Return [X, Y] of the center of cell containing provided text 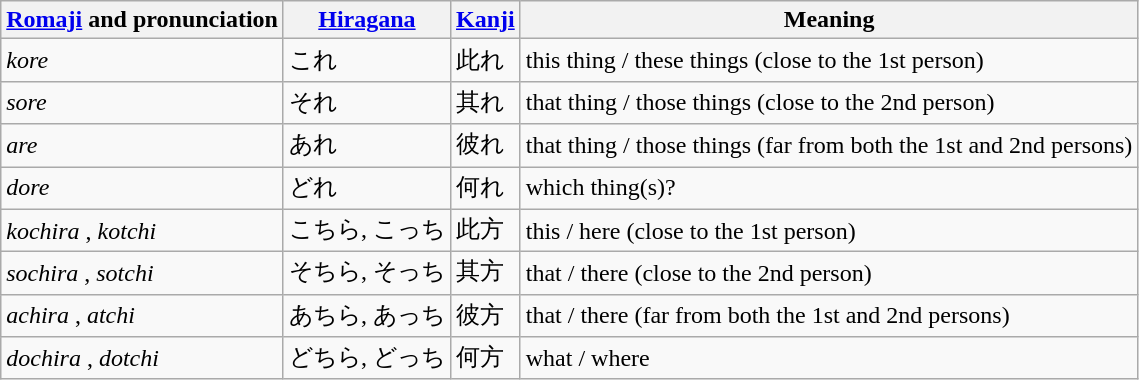
此れ [485, 60]
are [142, 146]
あれ [366, 146]
Meaning [829, 20]
彼方 [485, 316]
其れ [485, 102]
that thing / those things (far from both the 1st and 2nd persons) [829, 146]
dore [142, 188]
sochira , sotchi [142, 274]
彼れ [485, 146]
其方 [485, 274]
sore [142, 102]
which thing(s)? [829, 188]
Kanji [485, 20]
どちら, どっち [366, 358]
何方 [485, 358]
あちら, あっち [366, 316]
Romaji and pronunciation [142, 20]
that thing / those things (close to the 2nd person) [829, 102]
this thing / these things (close to the 1st person) [829, 60]
dochira , dotchi [142, 358]
achira , atchi [142, 316]
Hiragana [366, 20]
何れ [485, 188]
こちら, こっち [366, 230]
that / there (far from both the 1st and 2nd persons) [829, 316]
それ [366, 102]
what / where [829, 358]
kochira , kotchi [142, 230]
this / here (close to the 1st person) [829, 230]
そちら, そっち [366, 274]
that / there (close to the 2nd person) [829, 274]
kore [142, 60]
これ [366, 60]
此方 [485, 230]
どれ [366, 188]
